Determine the (X, Y) coordinate at the center of the cell enclosing the given text.  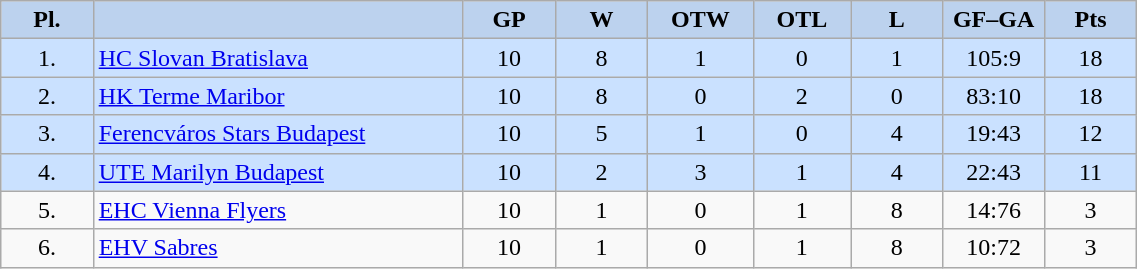
L (896, 20)
4. (47, 172)
UTE Marilyn Budapest (278, 172)
GP (509, 20)
5 (601, 134)
HK Terme Maribor (278, 96)
19:43 (994, 134)
83:10 (994, 96)
10:72 (994, 248)
6. (47, 248)
22:43 (994, 172)
12 (1090, 134)
EHC Vienna Flyers (278, 210)
3. (47, 134)
EHV Sabres (278, 248)
HC Slovan Bratislava (278, 58)
14:76 (994, 210)
105:9 (994, 58)
Ferencváros Stars Budapest (278, 134)
Pts (1090, 20)
OTW (700, 20)
11 (1090, 172)
OTL (802, 20)
5. (47, 210)
GF–GA (994, 20)
W (601, 20)
2. (47, 96)
1. (47, 58)
Pl. (47, 20)
